Return the [x, y] coordinate for the center point of the cell that contains the specified text.  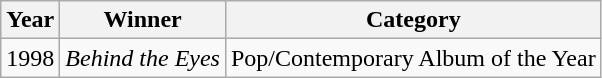
Pop/Contemporary Album of the Year [413, 58]
Year [30, 20]
Category [413, 20]
Winner [143, 20]
Behind the Eyes [143, 58]
1998 [30, 58]
